From the cell containing the given text, extract its center point as [x, y] coordinate. 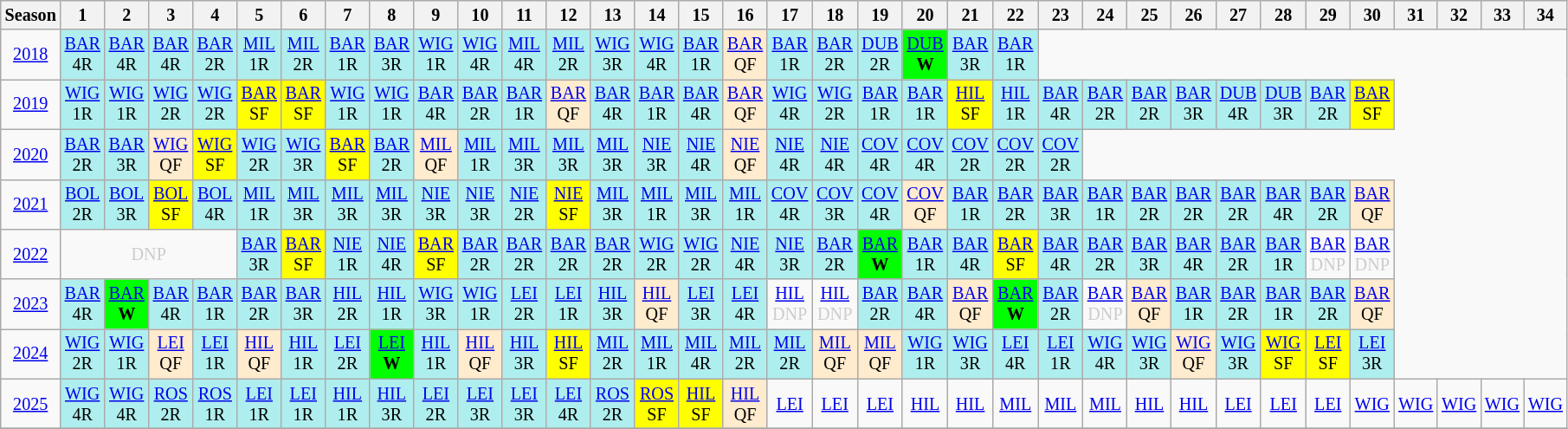
10 [480, 16]
11 [525, 16]
24 [1105, 16]
COVQF [925, 205]
BOL2R [83, 205]
3 [171, 16]
DUB2R [880, 55]
29 [1328, 16]
33 [1502, 16]
COV3R [835, 205]
NIESF [568, 205]
2021 [31, 205]
26 [1193, 16]
21 [971, 16]
28 [1283, 16]
16 [745, 16]
6 [303, 16]
2018 [31, 55]
27 [1238, 16]
BOL4R [215, 205]
2025 [31, 404]
DNP [149, 255]
NIE1R [348, 255]
ROSSF [656, 404]
LEISF [1328, 354]
15 [701, 16]
4 [215, 16]
BOL3R [126, 205]
ROS1R [215, 404]
NIEQF [745, 154]
8 [391, 16]
Season [31, 16]
34 [1545, 16]
22 [1016, 16]
HIL2R [348, 304]
DUB4R [1238, 105]
DUB3R [1283, 105]
NIE2R [525, 205]
25 [1150, 16]
5 [260, 16]
BOLSF [171, 205]
7 [348, 16]
LEIQF [171, 354]
2020 [31, 154]
LEIW [391, 354]
12 [568, 16]
2019 [31, 105]
17 [790, 16]
31 [1416, 16]
DUBW [925, 55]
19 [880, 16]
1 [83, 16]
2023 [31, 304]
14 [656, 16]
13 [613, 16]
32 [1459, 16]
23 [1061, 16]
2024 [31, 354]
2 [126, 16]
20 [925, 16]
2022 [31, 255]
9 [436, 16]
30 [1371, 16]
18 [835, 16]
